Return [X, Y] of the center of cell containing provided text 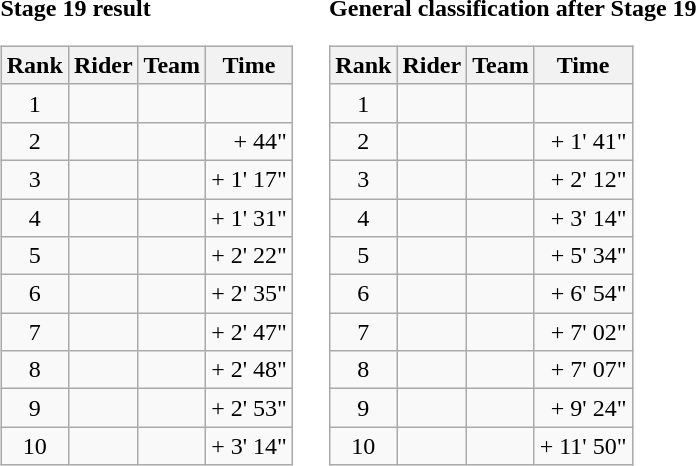
+ 2' 47" [250, 332]
+ 7' 07" [583, 370]
+ 2' 53" [250, 408]
+ 7' 02" [583, 332]
+ 2' 35" [250, 294]
+ 2' 22" [250, 256]
+ 9' 24" [583, 408]
+ 44" [250, 141]
+ 11' 50" [583, 446]
+ 2' 48" [250, 370]
+ 1' 31" [250, 217]
+ 5' 34" [583, 256]
+ 6' 54" [583, 294]
+ 2' 12" [583, 179]
+ 1' 17" [250, 179]
+ 1' 41" [583, 141]
